Detect which cell encompasses the target text, then output its (x, y) center coordinate. 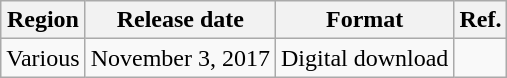
Format (365, 20)
Digital download (365, 58)
Region (43, 20)
November 3, 2017 (180, 58)
Various (43, 58)
Ref. (480, 20)
Release date (180, 20)
